Return the [x, y] coordinate for the center point of the cell that contains the specified text.  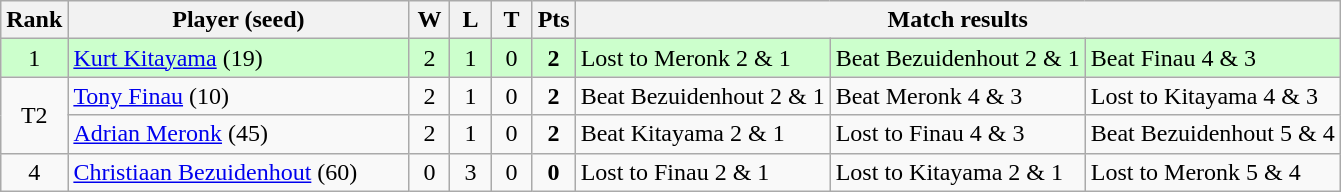
Beat Bezuidenhout 5 & 4 [1212, 134]
3 [470, 172]
Beat Meronk 4 & 3 [958, 96]
Lost to Meronk 5 & 4 [1212, 172]
Pts [554, 20]
Beat Finau 4 & 3 [1212, 58]
Lost to Finau 2 & 1 [702, 172]
Player (seed) [238, 20]
Christiaan Bezuidenhout (60) [238, 172]
Beat Kitayama 2 & 1 [702, 134]
Kurt Kitayama (19) [238, 58]
Match results [958, 20]
T [512, 20]
Lost to Meronk 2 & 1 [702, 58]
W [430, 20]
Tony Finau (10) [238, 96]
Rank [34, 20]
L [470, 20]
4 [34, 172]
T2 [34, 115]
Lost to Kitayama 2 & 1 [958, 172]
Lost to Kitayama 4 & 3 [1212, 96]
Lost to Finau 4 & 3 [958, 134]
Adrian Meronk (45) [238, 134]
